Search for the cell housing the specified text and yield its [x, y] center coordinate. 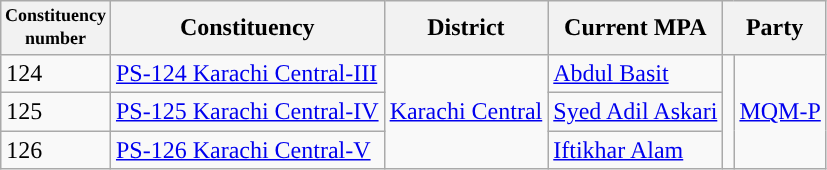
PS-125 Karachi Central-IV [247, 111]
PS-126 Karachi Central-V [247, 150]
Abdul Basit [636, 73]
125 [56, 111]
Karachi Central [466, 111]
Constituency [247, 28]
Constituency number [56, 28]
126 [56, 150]
Iftikhar Alam [636, 150]
MQM-P [780, 111]
District [466, 28]
124 [56, 73]
Party [774, 28]
PS-124 Karachi Central-III [247, 73]
Syed Adil Askari [636, 111]
Current MPA [636, 28]
